Detect which cell encompasses the target text, then output its (X, Y) center coordinate. 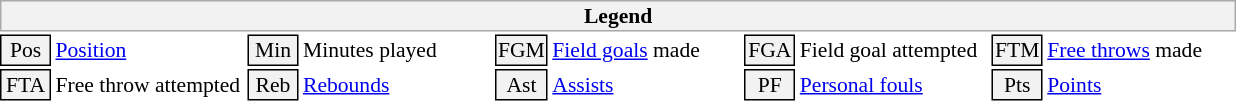
FGA (770, 50)
Assists (646, 85)
Min (274, 50)
Ast (522, 85)
Position (149, 50)
FTM (1018, 50)
FGM (522, 50)
Pos (26, 50)
Legend (618, 16)
Personal fouls (893, 85)
PF (770, 85)
FTA (26, 85)
Free throw attempted (149, 85)
Reb (274, 85)
Pts (1018, 85)
Rebounds (397, 85)
Field goal attempted (893, 50)
Field goals made (646, 50)
Free throws made (1141, 50)
Minutes played (397, 50)
Points (1141, 85)
